Return (x, y) of the center of cell containing provided text 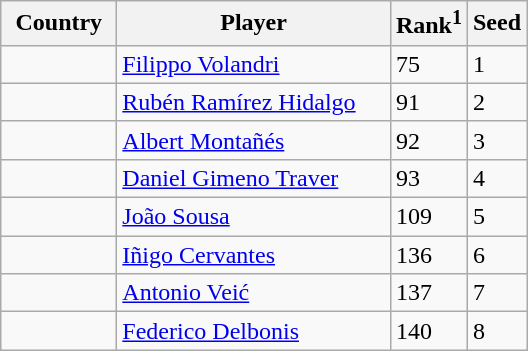
Antonio Veić (254, 293)
Filippo Volandri (254, 64)
109 (428, 217)
Country (59, 24)
Seed (496, 24)
João Sousa (254, 217)
6 (496, 255)
Daniel Gimeno Traver (254, 178)
8 (496, 331)
Albert Montañés (254, 140)
1 (496, 64)
Rubén Ramírez Hidalgo (254, 102)
Iñigo Cervantes (254, 255)
92 (428, 140)
3 (496, 140)
91 (428, 102)
Player (254, 24)
93 (428, 178)
5 (496, 217)
Rank1 (428, 24)
137 (428, 293)
75 (428, 64)
2 (496, 102)
7 (496, 293)
136 (428, 255)
4 (496, 178)
Federico Delbonis (254, 331)
140 (428, 331)
